Return (x, y) of the center of cell containing provided text 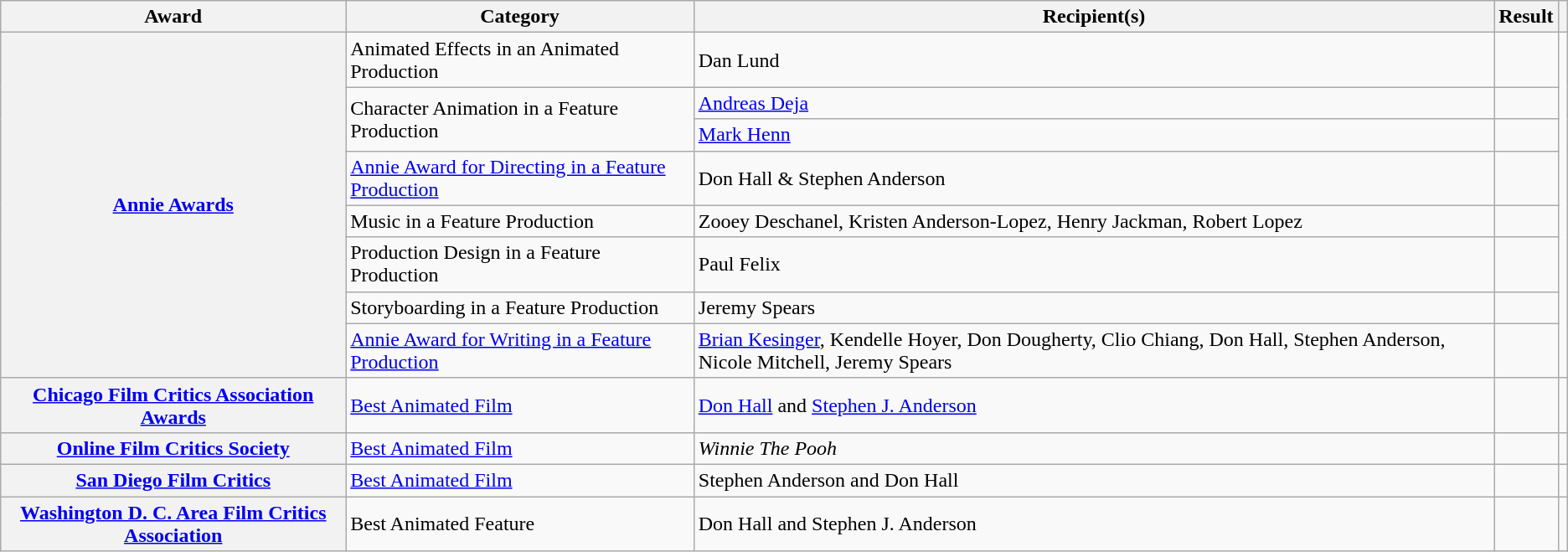
Category (520, 17)
Don Hall & Stephen Anderson (1094, 178)
Mark Henn (1094, 135)
Jeremy Spears (1094, 307)
Annie Award for Directing in a Feature Production (520, 178)
Annie Award for Writing in a Feature Production (520, 350)
Winnie The Pooh (1094, 448)
Animated Effects in an Animated Production (520, 60)
Character Animation in a Feature Production (520, 119)
Award (173, 17)
Online Film Critics Society (173, 448)
Stephen Anderson and Don Hall (1094, 480)
Zooey Deschanel, Kristen Anderson-Lopez, Henry Jackman, Robert Lopez (1094, 221)
Best Animated Feature (520, 523)
Chicago Film Critics Association Awards (173, 405)
Music in a Feature Production (520, 221)
Annie Awards (173, 205)
Production Design in a Feature Production (520, 265)
Storyboarding in a Feature Production (520, 307)
Dan Lund (1094, 60)
Paul Felix (1094, 265)
Andreas Deja (1094, 103)
Result (1526, 17)
San Diego Film Critics (173, 480)
Brian Kesinger, Kendelle Hoyer, Don Dougherty, Clio Chiang, Don Hall, Stephen Anderson, Nicole Mitchell, Jeremy Spears (1094, 350)
Recipient(s) (1094, 17)
Washington D. C. Area Film Critics Association (173, 523)
